Return (X, Y) of the center of cell containing provided text 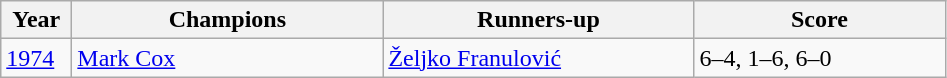
Year (36, 20)
Željko Franulović (538, 58)
Mark Cox (228, 58)
Champions (228, 20)
1974 (36, 58)
Runners-up (538, 20)
Score (820, 20)
6–4, 1–6, 6–0 (820, 58)
